Return [X, Y] of the center of cell containing provided text 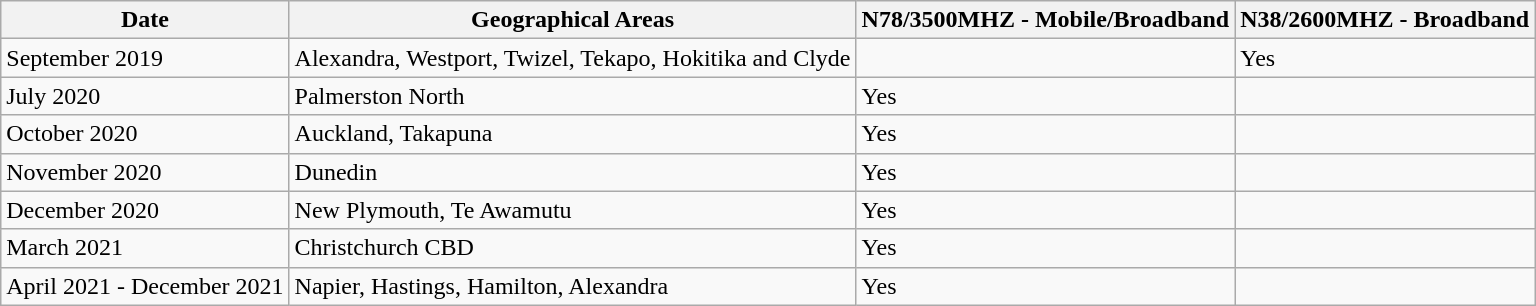
N78/3500MHZ - Mobile/Broadband [1046, 20]
September 2019 [145, 58]
July 2020 [145, 96]
Dunedin [572, 172]
Alexandra, Westport, Twizel, Tekapo, Hokitika and Clyde [572, 58]
October 2020 [145, 134]
Auckland, Takapuna [572, 134]
N38/2600MHZ - Broadband [1385, 20]
Geographical Areas [572, 20]
Palmerston North [572, 96]
December 2020 [145, 210]
New Plymouth, Te Awamutu [572, 210]
March 2021 [145, 248]
November 2020 [145, 172]
Christchurch CBD [572, 248]
Date [145, 20]
Napier, Hastings, Hamilton, Alexandra [572, 286]
April 2021 - December 2021 [145, 286]
